Determine the (X, Y) coordinate at the center of the cell enclosing the given text.  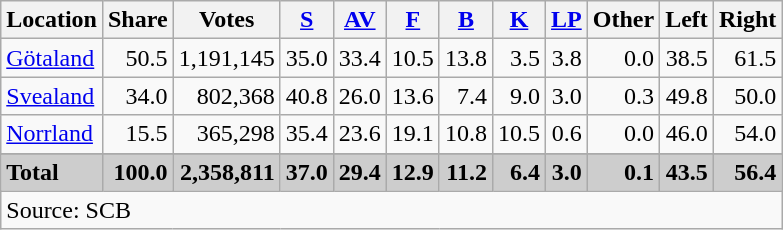
S (306, 20)
61.5 (747, 58)
10.8 (466, 134)
3.5 (518, 58)
B (466, 20)
Norrland (52, 134)
Right (747, 20)
Götaland (52, 58)
11.2 (466, 172)
Location (52, 20)
802,368 (226, 96)
Other (623, 20)
K (518, 20)
Left (687, 20)
56.4 (747, 172)
50.0 (747, 96)
33.4 (360, 58)
19.1 (412, 134)
Svealand (52, 96)
9.0 (518, 96)
15.5 (138, 134)
54.0 (747, 134)
38.5 (687, 58)
26.0 (360, 96)
35.0 (306, 58)
23.6 (360, 134)
34.0 (138, 96)
365,298 (226, 134)
43.5 (687, 172)
12.9 (412, 172)
35.4 (306, 134)
100.0 (138, 172)
0.1 (623, 172)
46.0 (687, 134)
1,191,145 (226, 58)
2,358,811 (226, 172)
0.6 (567, 134)
Votes (226, 20)
49.8 (687, 96)
LP (567, 20)
3.8 (567, 58)
F (412, 20)
13.8 (466, 58)
29.4 (360, 172)
0.3 (623, 96)
50.5 (138, 58)
Share (138, 20)
37.0 (306, 172)
13.6 (412, 96)
Source: SCB (392, 210)
AV (360, 20)
40.8 (306, 96)
7.4 (466, 96)
Total (52, 172)
6.4 (518, 172)
